Return the (X, Y) coordinate for the center point of the cell that contains the specified text.  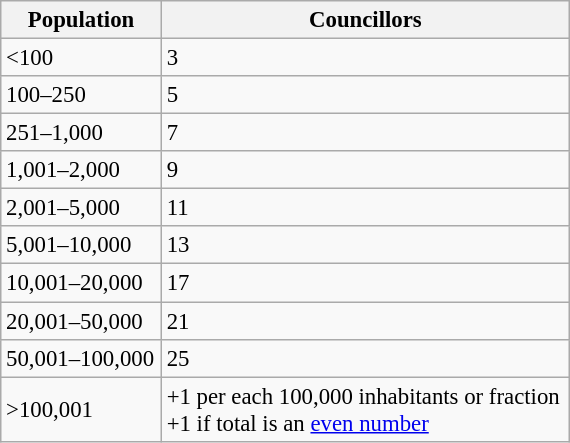
9 (365, 170)
<100 (82, 58)
Councillors (365, 20)
10,001–20,000 (82, 283)
17 (365, 283)
7 (365, 133)
3 (365, 58)
50,001–100,000 (82, 358)
5 (365, 95)
2,001–5,000 (82, 208)
100–250 (82, 95)
11 (365, 208)
25 (365, 358)
>100,001 (82, 410)
1,001–2,000 (82, 170)
21 (365, 321)
13 (365, 245)
251–1,000 (82, 133)
Population (82, 20)
+1 per each 100,000 inhabitants or fraction+1 if total is an even number (365, 410)
20,001–50,000 (82, 321)
5,001–10,000 (82, 245)
